Capture the cell that displays the provided text and extract its (x, y) central coordinate. 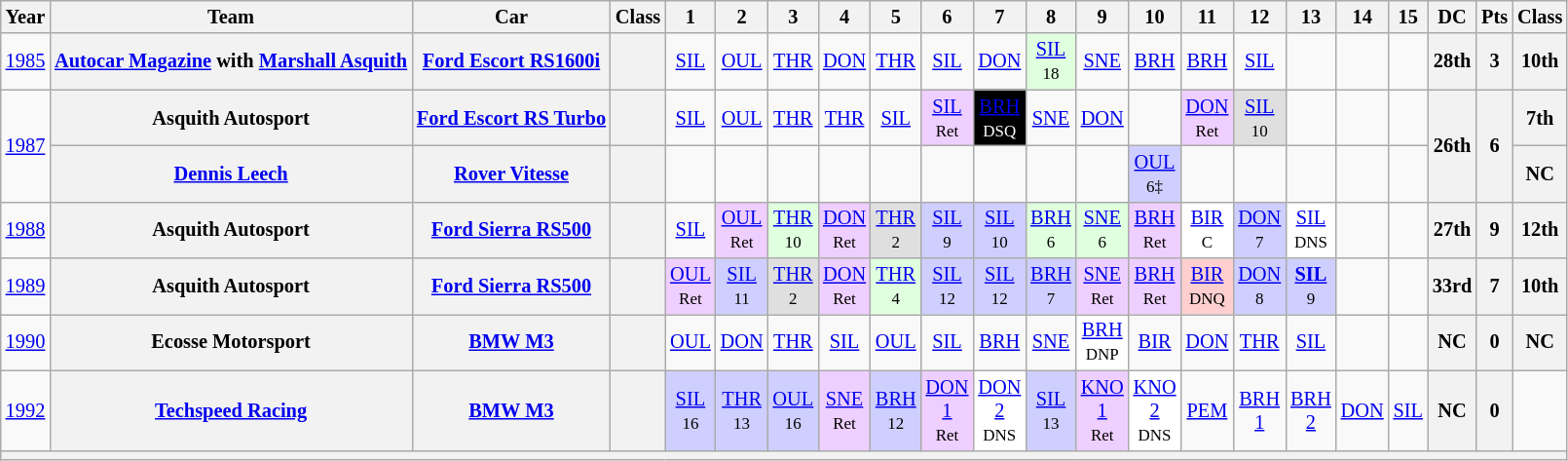
BRH12 (896, 410)
BRHDNP (1102, 342)
DON7 (1259, 230)
DC (1452, 17)
12 (1259, 17)
Ecosse Motorsport (231, 342)
Team (231, 17)
BRHDSQ (999, 118)
1985 (25, 61)
BRH6 (1051, 230)
SIL13 (1051, 410)
DON2DNS (999, 410)
Rover Vitesse (511, 173)
1988 (25, 230)
Techspeed Racing (231, 410)
1 (691, 17)
8 (1051, 17)
THR4 (896, 287)
BRH1 (1259, 410)
PEM (1207, 410)
Pts (1494, 17)
DON8 (1259, 287)
27th (1452, 230)
Dennis Leech (231, 173)
1989 (25, 287)
BIRC (1207, 230)
SIL11 (742, 287)
7th (1540, 118)
BRH2 (1311, 410)
1987 (25, 146)
2 (742, 17)
Year (25, 17)
5 (896, 17)
11 (1207, 17)
KNO1Ret (1102, 410)
BIRDNQ (1207, 287)
DON1Ret (948, 410)
4 (844, 17)
SNE6 (1102, 230)
15 (1408, 17)
SIL16 (691, 410)
28th (1452, 61)
12th (1540, 230)
KNO2DNS (1155, 410)
SILRet (948, 118)
33rd (1452, 287)
OUL16 (794, 410)
THR10 (794, 230)
SILDNS (1311, 230)
1992 (25, 410)
Ford Escort RS1600i (511, 61)
THR13 (742, 410)
14 (1363, 17)
26th (1452, 146)
Ford Escort RS Turbo (511, 118)
BIR (1155, 342)
1990 (25, 342)
OUL6‡ (1155, 173)
10 (1155, 17)
BRH7 (1051, 287)
13 (1311, 17)
SIL18 (1051, 61)
Car (511, 17)
Autocar Magazine with Marshall Asquith (231, 61)
